Find where the given text appears and provide that cell's center as [x, y] coordinate. 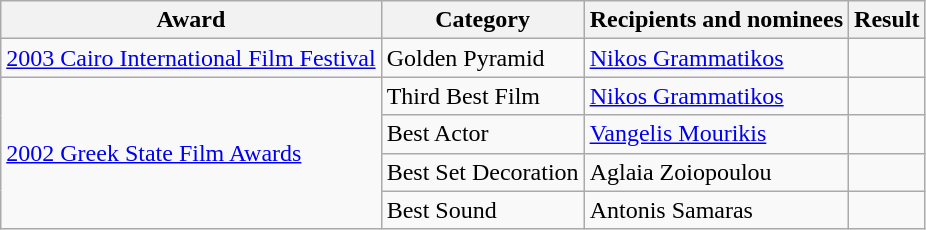
Third Best Film [482, 96]
Award [191, 20]
Best Sound [482, 210]
Category [482, 20]
Result [887, 20]
2002 Greek State Film Awards [191, 153]
Best Actor [482, 134]
Aglaia Zoiopoulou [716, 172]
Golden Pyramid [482, 58]
Recipients and nominees [716, 20]
Best Set Decoration [482, 172]
2003 Cairo International Film Festival [191, 58]
Antonis Samaras [716, 210]
Vangelis Mourikis [716, 134]
